Output the [x, y] coordinate of the center of the cell containing the given text.  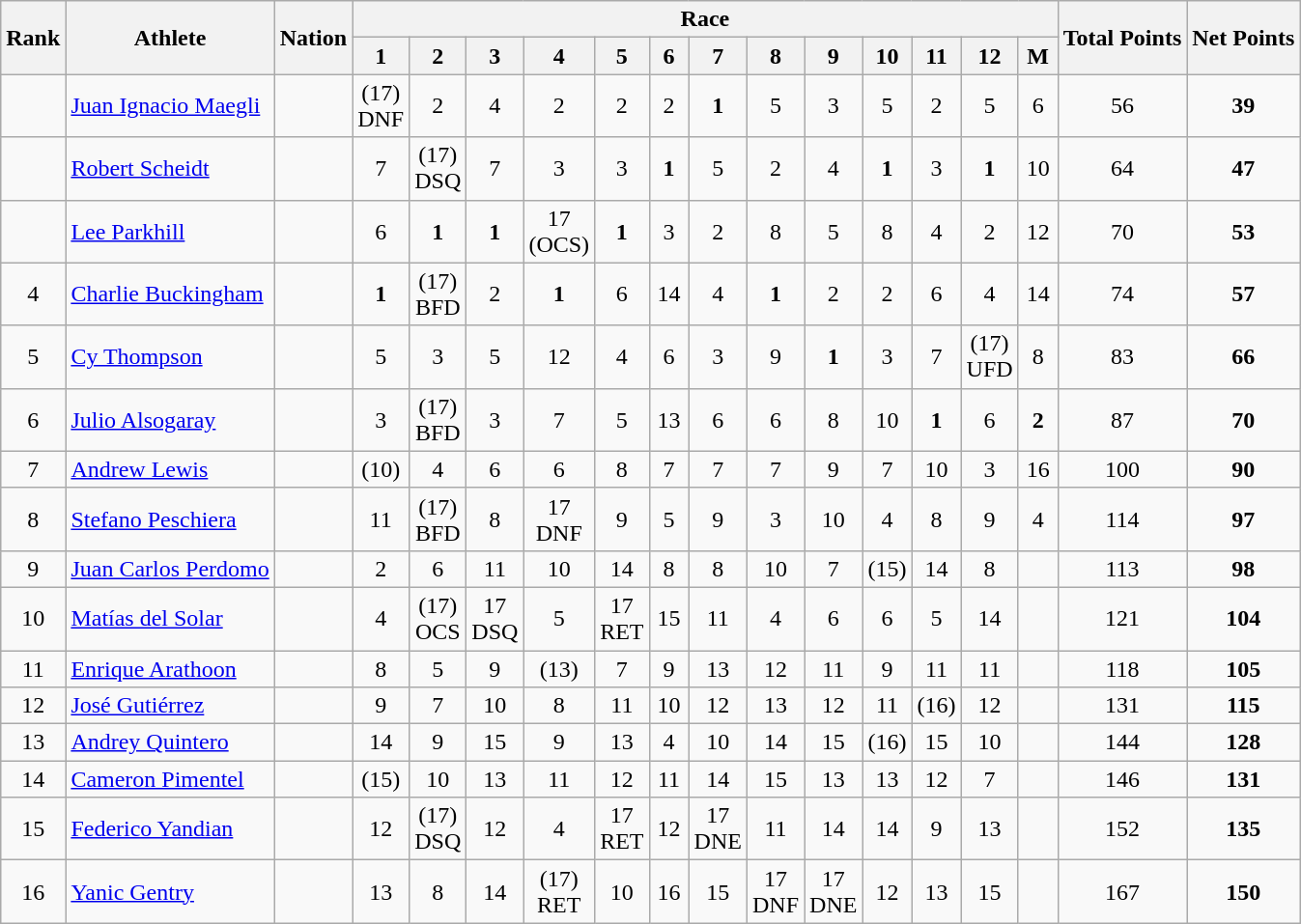
Nation [313, 38]
115 [1244, 706]
113 [1122, 569]
64 [1122, 168]
José Gutiérrez [170, 706]
(17)DNF [381, 106]
Lee Parkhill [170, 232]
Net Points [1244, 38]
Athlete [170, 38]
114 [1122, 519]
146 [1122, 779]
Stefano Peschiera [170, 519]
167 [1122, 892]
(17)RET [559, 892]
(10) [381, 469]
Cy Thompson [170, 357]
150 [1244, 892]
Juan Ignacio Maegli [170, 106]
57 [1244, 294]
Juan Carlos Perdomo [170, 569]
(17)OCS [438, 618]
Enrique Arathoon [170, 669]
135 [1244, 828]
Rank [33, 38]
Andrew Lewis [170, 469]
152 [1122, 828]
105 [1244, 669]
Yanic Gentry [170, 892]
M [1037, 56]
90 [1244, 469]
(17)UFD [989, 357]
74 [1122, 294]
Andrey Quintero [170, 742]
66 [1244, 357]
121 [1122, 618]
Federico Yandian [170, 828]
97 [1244, 519]
17DSQ [495, 618]
87 [1122, 419]
144 [1122, 742]
Cameron Pimentel [170, 779]
83 [1122, 357]
Matías del Solar [170, 618]
104 [1244, 618]
Total Points [1122, 38]
128 [1244, 742]
56 [1122, 106]
(17) BFD [438, 294]
98 [1244, 569]
118 [1122, 669]
17(OCS) [559, 232]
Robert Scheidt [170, 168]
47 [1244, 168]
53 [1244, 232]
39 [1244, 106]
Race [705, 19]
Julio Alsogaray [170, 419]
(13) [559, 669]
100 [1122, 469]
Charlie Buckingham [170, 294]
